Return [X, Y] of the center of cell containing provided text 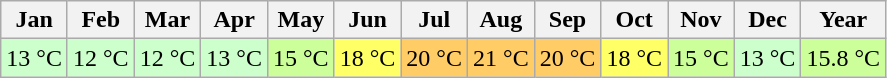
May [300, 20]
Jan [34, 20]
Dec [768, 20]
Mar [168, 20]
Nov [702, 20]
Sep [568, 20]
Apr [234, 20]
15.8 °C [844, 58]
Oct [634, 20]
Jul [434, 20]
Year [844, 20]
Jun [368, 20]
Aug [502, 20]
Feb [100, 20]
21 °C [502, 58]
